Output the [x, y] coordinate of the center of the cell containing the given text.  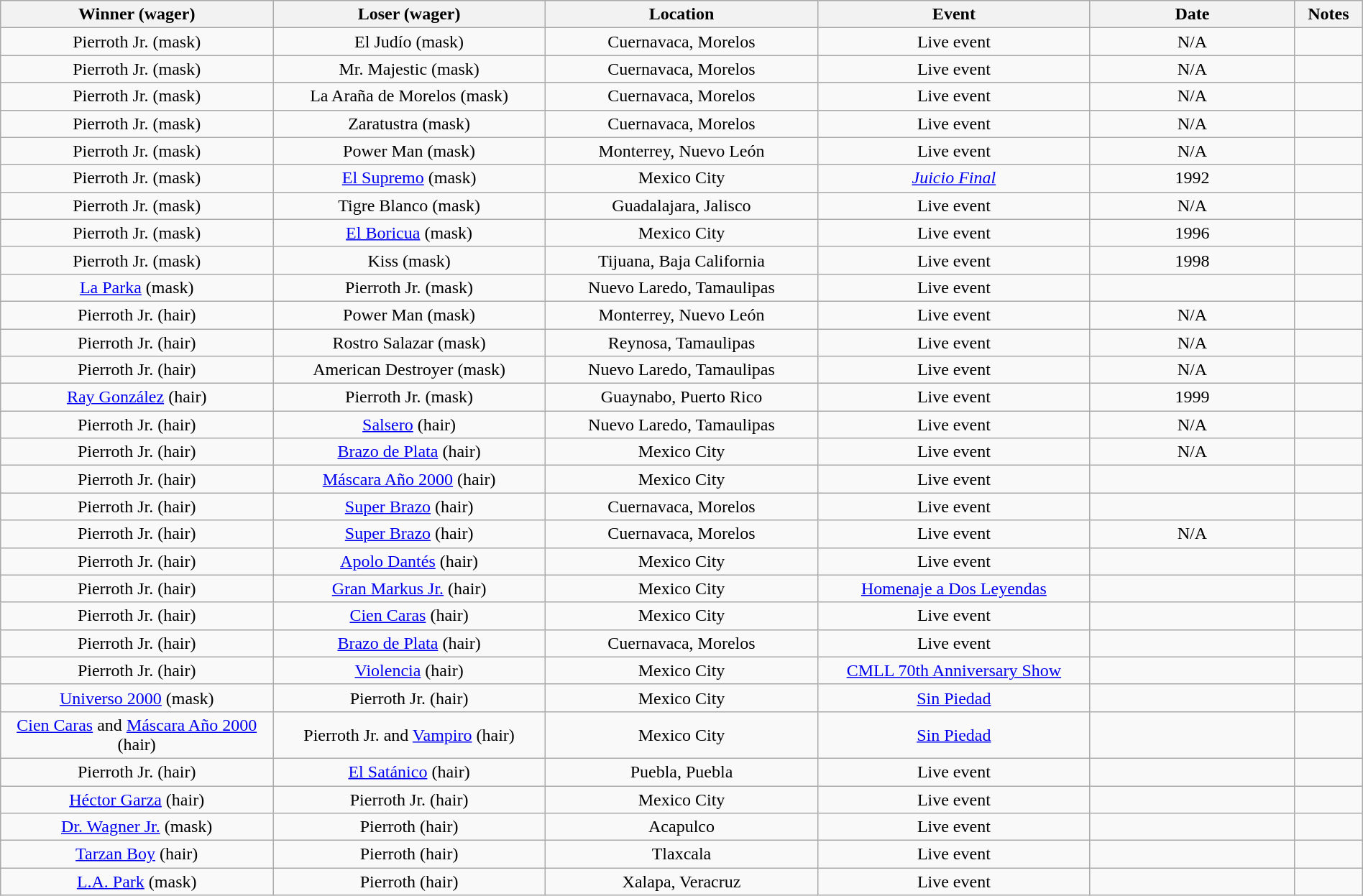
Apolo Dantés (hair) [410, 561]
Héctor Garza (hair) [137, 800]
CMLL 70th Anniversary Show [953, 670]
Notes [1328, 14]
American Destroyer (mask) [410, 370]
La Araña de Morelos (mask) [410, 96]
1999 [1192, 397]
Winner (wager) [137, 14]
Tigre Blanco (mask) [410, 205]
Salsero (hair) [410, 425]
Mr. Majestic (mask) [410, 69]
Reynosa, Tamaulipas [681, 343]
Event [953, 14]
El Boricua (mask) [410, 233]
Cien Caras (hair) [410, 616]
Puebla, Puebla [681, 772]
Guadalajara, Jalisco [681, 205]
El Judío (mask) [410, 42]
Acapulco [681, 827]
Rostro Salazar (mask) [410, 343]
Máscara Año 2000 (hair) [410, 479]
Xalapa, Veracruz [681, 882]
El Satánico (hair) [410, 772]
L.A. Park (mask) [137, 882]
1996 [1192, 233]
Juicio Final [953, 178]
Loser (wager) [410, 14]
La Parka (mask) [137, 287]
Pierroth Jr. and Vampiro (hair) [410, 734]
Guaynabo, Puerto Rico [681, 397]
Kiss (mask) [410, 260]
Zaratustra (mask) [410, 124]
El Supremo (mask) [410, 178]
Tijuana, Baja California [681, 260]
Violencia (hair) [410, 670]
Tlaxcala [681, 854]
Location [681, 14]
Homenaje a Dos Leyendas [953, 588]
Gran Markus Jr. (hair) [410, 588]
Date [1192, 14]
Ray González (hair) [137, 397]
Tarzan Boy (hair) [137, 854]
1992 [1192, 178]
Universo 2000 (mask) [137, 698]
Cien Caras and Máscara Año 2000 (hair) [137, 734]
Dr. Wagner Jr. (mask) [137, 827]
1998 [1192, 260]
